Pinpoint the cell where the given text exists, returning its (x, y) midpoint coordinate. 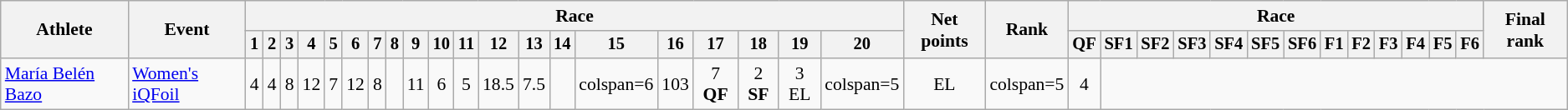
F5 (1443, 45)
SF2 (1156, 45)
SF6 (1302, 45)
F2 (1361, 45)
19 (799, 45)
15 (615, 45)
7.5 (534, 83)
F6 (1469, 45)
2 SF (758, 83)
13 (534, 45)
Net points (944, 30)
SF4 (1228, 45)
Women's iQFoil (187, 83)
Rank (1027, 30)
SF3 (1192, 45)
103 (676, 83)
colspan=6 (615, 83)
18.5 (498, 83)
3 EL (799, 83)
14 (562, 45)
EL (944, 83)
7 QF (716, 83)
María Belén Bazo (64, 83)
10 (442, 45)
2 (273, 45)
18 (758, 45)
3 (289, 45)
20 (861, 45)
16 (676, 45)
QF (1084, 45)
SF1 (1119, 45)
F4 (1415, 45)
Event (187, 30)
F1 (1334, 45)
Athlete (64, 30)
17 (716, 45)
F3 (1388, 45)
9 (416, 45)
1 (254, 45)
SF5 (1265, 45)
Final rank (1525, 30)
